Pinpoint the cell where the given text exists, returning its (x, y) midpoint coordinate. 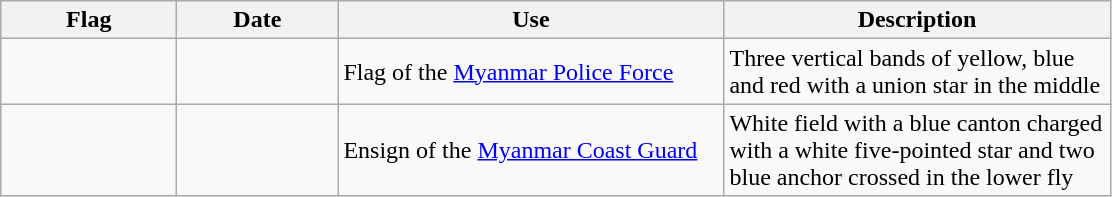
Ensign of the Myanmar Coast Guard (531, 150)
Three vertical bands of yellow, blue and red with a union star in the middle (917, 72)
Flag of the Myanmar Police Force (531, 72)
Date (258, 20)
Use (531, 20)
White field with a blue canton charged with a white five-pointed star and two blue anchor crossed in the lower fly (917, 150)
Flag (89, 20)
Description (917, 20)
